Return the [X, Y] coordinate for the center point of the cell that contains the specified text.  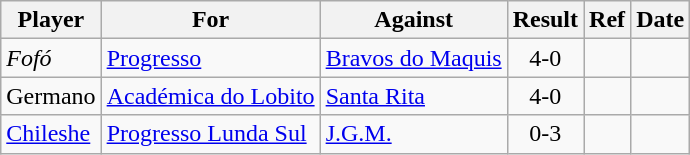
Germano [51, 96]
Bravos do Maquis [414, 58]
Santa Rita [414, 96]
J.G.M. [414, 134]
Chileshe [51, 134]
Progresso Lunda Sul [210, 134]
Progresso [210, 58]
Académica do Lobito [210, 96]
Player [51, 20]
Fofó [51, 58]
Date [660, 20]
Ref [608, 20]
For [210, 20]
0-3 [545, 134]
Result [545, 20]
Against [414, 20]
